Output the (X, Y) coordinate of the center of the cell containing the given text.  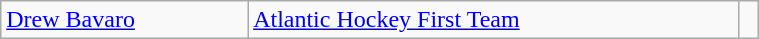
Drew Bavaro (124, 20)
Atlantic Hockey First Team (493, 20)
